Identify which cell holds the provided text, then report its [X, Y] central coordinate. 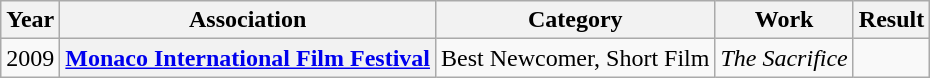
Monaco International Film Festival [248, 58]
2009 [30, 58]
Category [576, 20]
Result [891, 20]
Work [784, 20]
Year [30, 20]
Best Newcomer, Short Film [576, 58]
The Sacrifice [784, 58]
Association [248, 20]
